Identify which cell holds the provided text, then report its (x, y) central coordinate. 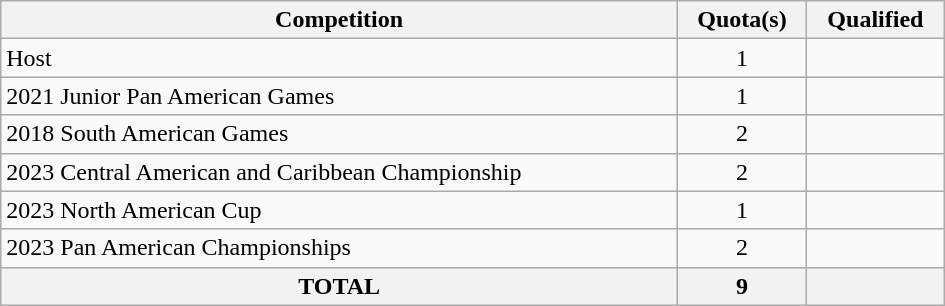
2023 North American Cup (340, 210)
2023 Pan American Championships (340, 248)
2023 Central American and Caribbean Championship (340, 172)
Competition (340, 20)
Qualified (876, 20)
2018 South American Games (340, 134)
9 (742, 286)
2021 Junior Pan American Games (340, 96)
Quota(s) (742, 20)
Host (340, 58)
TOTAL (340, 286)
